Determine the [x, y] coordinate at the center of the cell enclosing the given text.  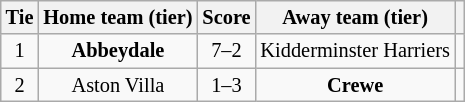
1–3 [226, 85]
1 [20, 51]
Tie [20, 17]
Home team (tier) [118, 17]
Aston Villa [118, 85]
Kidderminster Harriers [354, 51]
Score [226, 17]
Abbeydale [118, 51]
Away team (tier) [354, 17]
Crewe [354, 85]
2 [20, 85]
7–2 [226, 51]
